Return the (X, Y) coordinate for the center point of the cell that contains the specified text.  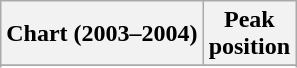
Chart (2003–2004) (102, 34)
Peakposition (249, 34)
